Provide the (x, y) coordinate of the cell's center where the given text is located.  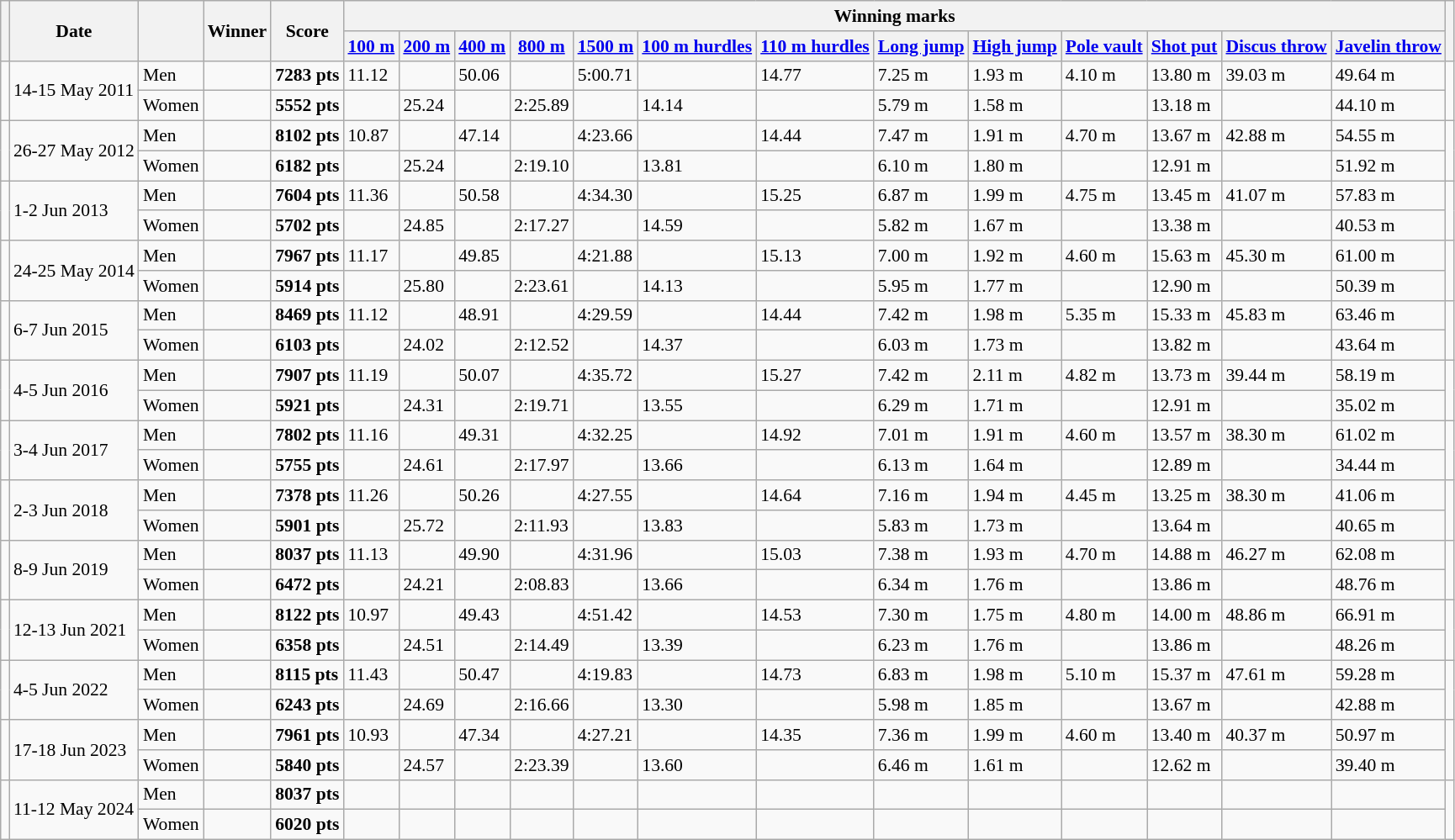
49.64 m (1389, 76)
59.28 m (1389, 675)
11.17 (371, 256)
45.30 m (1276, 256)
15.63 m (1184, 256)
15.37 m (1184, 675)
1.61 m (1015, 765)
35.02 m (1389, 405)
48.86 m (1276, 615)
6.13 m (922, 466)
Shot put (1184, 46)
50.26 (482, 495)
5901 pts (307, 526)
2:14.49 (542, 645)
Winner (237, 30)
49.31 (482, 436)
2:17.97 (542, 466)
14.14 (696, 106)
6103 pts (307, 346)
1.94 m (1015, 495)
15.33 m (1184, 315)
13.83 (696, 526)
14.77 (815, 76)
50.39 m (1389, 286)
1.92 m (1015, 256)
7.36 m (922, 735)
61.00 m (1389, 256)
5840 pts (307, 765)
40.37 m (1276, 735)
11.16 (371, 436)
7.30 m (922, 615)
6472 pts (307, 585)
6-7 Jun 2015 (74, 330)
13.30 (696, 705)
50.07 (482, 376)
13.18 m (1184, 106)
Date (74, 30)
6020 pts (307, 825)
7.47 m (922, 136)
11.43 (371, 675)
13.25 m (1184, 495)
50.97 m (1389, 735)
5.83 m (922, 526)
100 m hurdles (696, 46)
4.80 m (1104, 615)
40.53 m (1389, 226)
48.26 m (1389, 645)
4.75 m (1104, 196)
5.79 m (922, 106)
4-5 Jun 2016 (74, 390)
100 m (371, 46)
11.26 (371, 495)
5:00.71 (606, 76)
14.53 (815, 615)
2:23.39 (542, 765)
24.02 (426, 346)
13.57 m (1184, 436)
48.76 m (1389, 585)
41.07 m (1276, 196)
1.77 m (1015, 286)
7.01 m (922, 436)
49.90 (482, 555)
12.89 m (1184, 466)
14.73 (815, 675)
1.67 m (1015, 226)
2:23.61 (542, 286)
6182 pts (307, 166)
1.58 m (1015, 106)
8469 pts (307, 315)
14.35 (815, 735)
5.95 m (922, 286)
2:19.71 (542, 405)
6.83 m (922, 675)
50.06 (482, 76)
13.40 m (1184, 735)
4-5 Jun 2022 (74, 689)
1-2 Jun 2013 (74, 210)
4:27.21 (606, 735)
61.02 m (1389, 436)
5.98 m (922, 705)
Javelin throw (1389, 46)
46.27 m (1276, 555)
7378 pts (307, 495)
7.16 m (922, 495)
Winning marks (894, 16)
15.03 (815, 555)
39.40 m (1389, 765)
66.91 m (1389, 615)
7967 pts (307, 256)
2:08.83 (542, 585)
4:19.83 (606, 675)
43.64 m (1389, 346)
13.39 (696, 645)
4.82 m (1104, 376)
24.51 (426, 645)
47.14 (482, 136)
45.83 m (1276, 315)
1.75 m (1015, 615)
54.55 m (1389, 136)
4:31.96 (606, 555)
2:11.93 (542, 526)
13.55 (696, 405)
4:35.72 (606, 376)
62.08 m (1389, 555)
2:12.52 (542, 346)
7907 pts (307, 376)
6.34 m (922, 585)
26-27 May 2012 (74, 151)
800 m (542, 46)
4.45 m (1104, 495)
1500 m (606, 46)
8-9 Jun 2019 (74, 570)
4:21.88 (606, 256)
5.35 m (1104, 315)
11-12 May 2024 (74, 809)
58.19 m (1389, 376)
7.25 m (922, 76)
14.00 m (1184, 615)
24.31 (426, 405)
8115 pts (307, 675)
39.03 m (1276, 76)
4:29.59 (606, 315)
1.80 m (1015, 166)
Discus throw (1276, 46)
7604 pts (307, 196)
34.44 m (1389, 466)
24.57 (426, 765)
47.34 (482, 735)
49.43 (482, 615)
11.19 (371, 376)
400 m (482, 46)
51.92 m (1389, 166)
4:32.25 (606, 436)
47.61 m (1276, 675)
7802 pts (307, 436)
5552 pts (307, 106)
11.36 (371, 196)
6.87 m (922, 196)
39.44 m (1276, 376)
4:34.30 (606, 196)
14.88 m (1184, 555)
6243 pts (307, 705)
1.71 m (1015, 405)
13.60 (696, 765)
12-13 Jun 2021 (74, 631)
4:27.55 (606, 495)
2.11 m (1015, 376)
13.80 m (1184, 76)
2:16.66 (542, 705)
6358 pts (307, 645)
110 m hurdles (815, 46)
24.85 (426, 226)
Score (307, 30)
49.85 (482, 256)
8122 pts (307, 615)
12.90 m (1184, 286)
4:23.66 (606, 136)
14.37 (696, 346)
14-15 May 2011 (74, 91)
15.25 (815, 196)
50.58 (482, 196)
14.92 (815, 436)
14.13 (696, 286)
15.13 (815, 256)
24.21 (426, 585)
7283 pts (307, 76)
57.83 m (1389, 196)
6.03 m (922, 346)
40.65 m (1389, 526)
2:17.27 (542, 226)
17-18 Jun 2023 (74, 750)
7961 pts (307, 735)
24-25 May 2014 (74, 271)
6.10 m (922, 166)
10.87 (371, 136)
41.06 m (1389, 495)
1.64 m (1015, 466)
13.82 m (1184, 346)
200 m (426, 46)
14.59 (696, 226)
7.38 m (922, 555)
10.93 (371, 735)
13.38 m (1184, 226)
5.10 m (1104, 675)
Pole vault (1104, 46)
6.29 m (922, 405)
13.73 m (1184, 376)
12.62 m (1184, 765)
2:19.10 (542, 166)
8102 pts (307, 136)
24.69 (426, 705)
2:25.89 (542, 106)
5702 pts (307, 226)
13.45 m (1184, 196)
13.81 (696, 166)
24.61 (426, 466)
11.13 (371, 555)
3-4 Jun 2017 (74, 451)
5755 pts (307, 466)
14.64 (815, 495)
1.85 m (1015, 705)
4.10 m (1104, 76)
63.46 m (1389, 315)
13.64 m (1184, 526)
6.23 m (922, 645)
2-3 Jun 2018 (74, 510)
6.46 m (922, 765)
7.00 m (922, 256)
25.72 (426, 526)
High jump (1015, 46)
10.97 (371, 615)
Long jump (922, 46)
5914 pts (307, 286)
44.10 m (1389, 106)
25.80 (426, 286)
50.47 (482, 675)
5.82 m (922, 226)
15.27 (815, 376)
4:51.42 (606, 615)
48.91 (482, 315)
5921 pts (307, 405)
